For the text-containing cell, return its midpoint in [x, y] coordinate format. 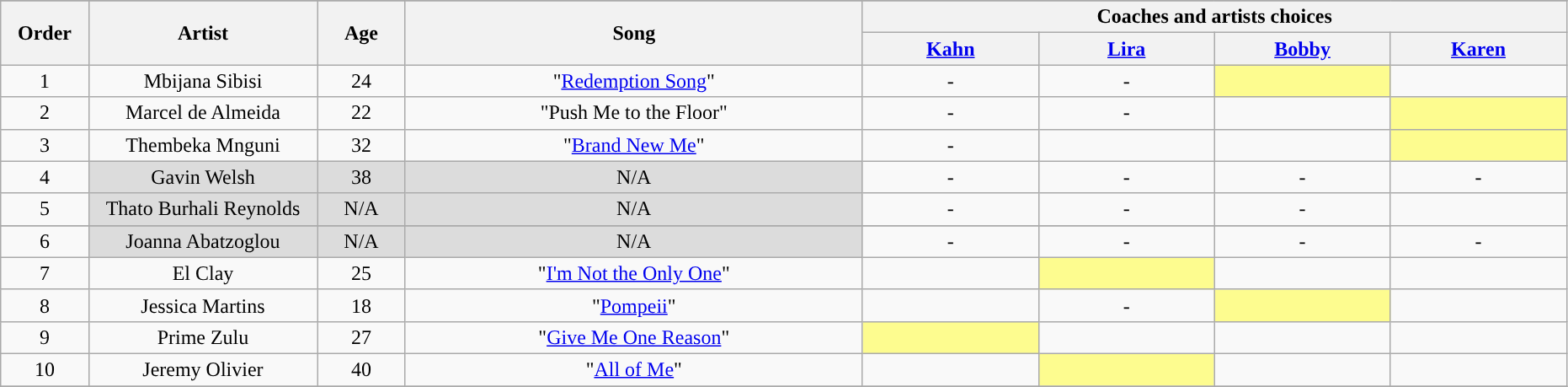
Song [633, 33]
Joanna Abatzoglou [203, 241]
"I'm Not the Only One" [633, 273]
Thato Burhali Reynolds [203, 209]
38 [361, 177]
7 [45, 273]
8 [45, 305]
4 [45, 177]
Mbijana Sibisi [203, 81]
El Clay [203, 273]
9 [45, 337]
6 [45, 241]
5 [45, 209]
Artist [203, 33]
32 [361, 145]
"Push Me to the Floor" [633, 113]
Gavin Welsh [203, 177]
"Give Me One Reason" [633, 337]
Jeremy Olivier [203, 369]
27 [361, 337]
"Redemption Song" [633, 81]
Kahn [950, 49]
1 [45, 81]
Thembeka Mnguni [203, 145]
2 [45, 113]
Jessica Martins [203, 305]
3 [45, 145]
"All of Me" [633, 369]
Age [361, 33]
Coaches and artists choices [1214, 17]
Bobby [1302, 49]
10 [45, 369]
Order [45, 33]
24 [361, 81]
"Brand New Me" [633, 145]
25 [361, 273]
18 [361, 305]
22 [361, 113]
Prime Zulu [203, 337]
40 [361, 369]
Marcel de Almeida [203, 113]
Karen [1479, 49]
"Pompeii" [633, 305]
Lira [1127, 49]
